Return [x, y] of the center of cell containing provided text 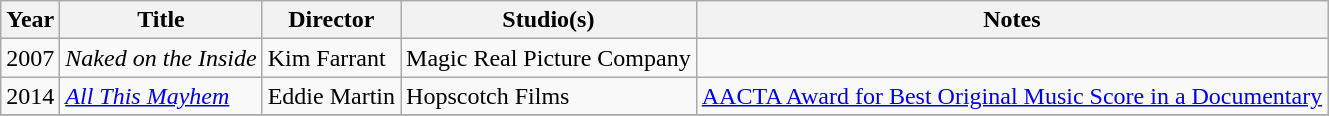
2007 [30, 58]
Year [30, 20]
Hopscotch Films [549, 96]
All This Mayhem [161, 96]
Magic Real Picture Company [549, 58]
Title [161, 20]
Kim Farrant [331, 58]
Eddie Martin [331, 96]
AACTA Award for Best Original Music Score in a Documentary [1012, 96]
Director [331, 20]
Studio(s) [549, 20]
2014 [30, 96]
Notes [1012, 20]
Naked on the Inside [161, 58]
